Search for the cell housing the specified text and yield its [X, Y] center coordinate. 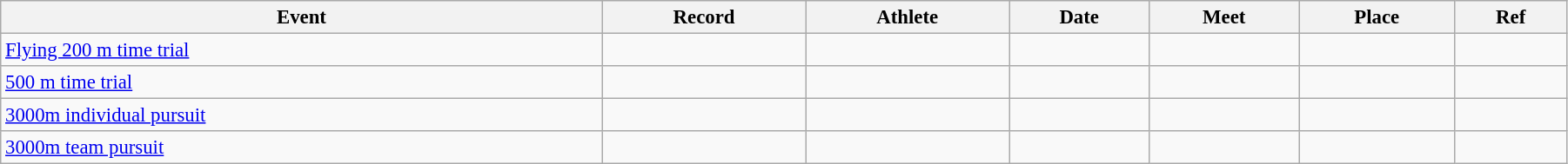
Event [301, 17]
3000m team pursuit [301, 148]
Athlete [908, 17]
Ref [1511, 17]
Flying 200 m time trial [301, 50]
Record [704, 17]
Date [1079, 17]
3000m individual pursuit [301, 115]
500 m time trial [301, 82]
Place [1377, 17]
Meet [1224, 17]
